Extract the [X, Y] coordinate from the center of the cell holding the provided text.  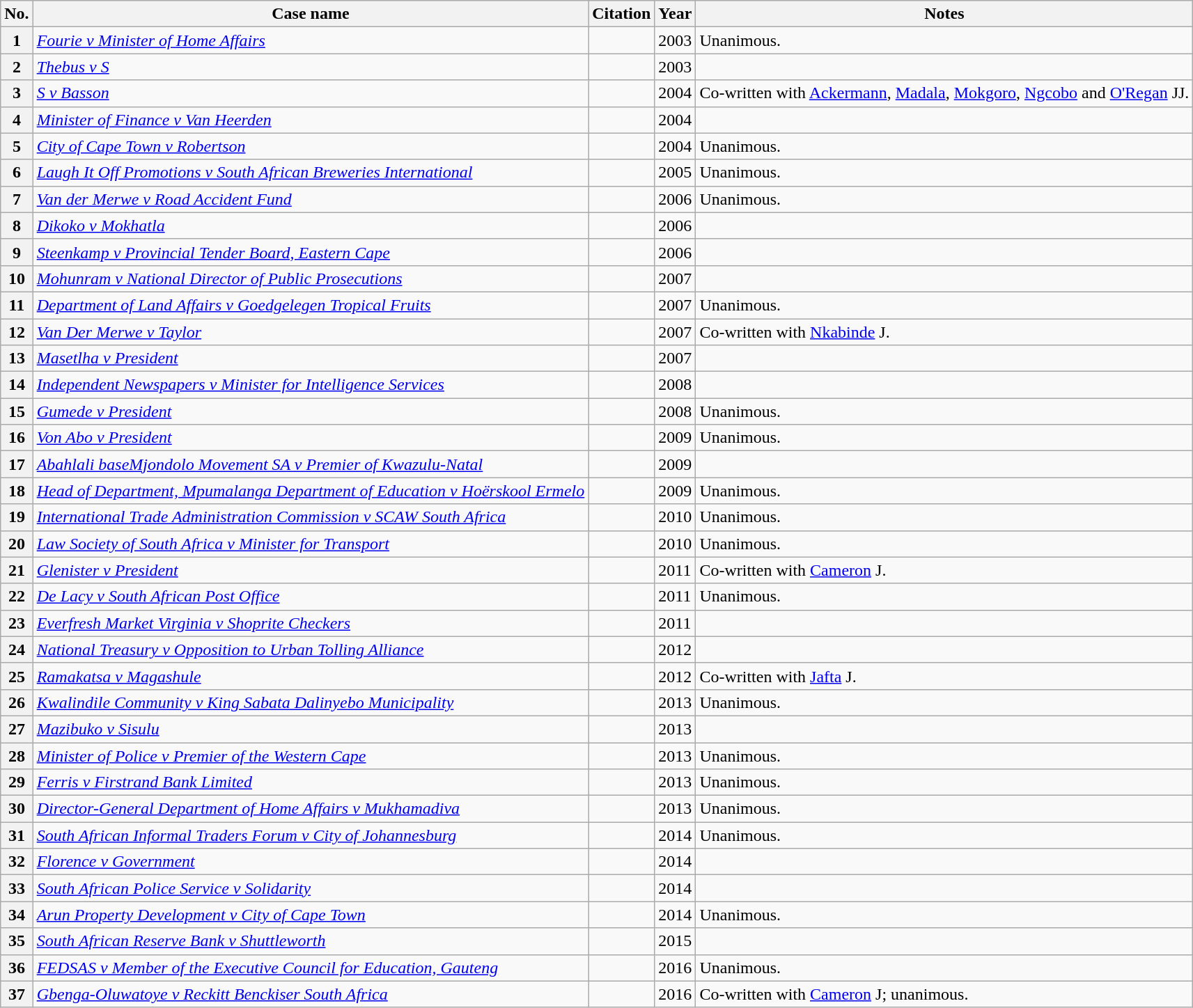
South African Police Service v Solidarity [311, 888]
31 [17, 835]
Everfresh Market Virginia v Shoprite Checkers [311, 623]
Co-written with Nkabinde J. [944, 332]
FEDSAS v Member of the Executive Council for Education, Gauteng [311, 968]
27 [17, 729]
Abahlali baseMjondolo Movement SA v Premier of Kwazulu-Natal [311, 464]
Fourie v Minister of Home Affairs [311, 40]
2015 [676, 941]
15 [17, 411]
24 [17, 649]
Director-General Department of Home Affairs v Mukhamadiva [311, 809]
Florence v Government [311, 862]
South African Informal Traders Forum v City of Johannesburg [311, 835]
22 [17, 597]
26 [17, 702]
Case name [311, 14]
2005 [676, 173]
14 [17, 385]
International Trade Administration Commission v SCAW South Africa [311, 517]
Independent Newspapers v Minister for Intelligence Services [311, 385]
Van der Merwe v Road Accident Fund [311, 199]
Notes [944, 14]
34 [17, 915]
Minister of Finance v Van Heerden [311, 120]
13 [17, 359]
8 [17, 226]
9 [17, 252]
Head of Department, Mpumalanga Department of Education v Hoërskool Ermelo [311, 491]
Kwalindile Community v King Sabata Dalinyebo Municipality [311, 702]
19 [17, 517]
6 [17, 173]
Thebus v S [311, 67]
2 [17, 67]
Van Der Merwe v Taylor [311, 332]
Gbenga-Oluwatoye v Reckitt Benckiser South Africa [311, 994]
No. [17, 14]
32 [17, 862]
10 [17, 278]
Dikoko v Mokhatla [311, 226]
Mohunram v National Director of Public Prosecutions [311, 278]
National Treasury v Opposition to Urban Tolling Alliance [311, 649]
Von Abo v President [311, 438]
Masetlha v President [311, 359]
28 [17, 755]
Department of Land Affairs v Goedgelegen Tropical Fruits [311, 305]
5 [17, 146]
37 [17, 994]
Citation [621, 14]
3 [17, 93]
Minister of Police v Premier of the Western Cape [311, 755]
Co-written with Jafta J. [944, 676]
Mazibuko v Sisulu [311, 729]
City of Cape Town v Robertson [311, 146]
30 [17, 809]
23 [17, 623]
Co-written with Cameron J. [944, 570]
Co-written with Cameron J; unanimous. [944, 994]
33 [17, 888]
16 [17, 438]
12 [17, 332]
Co-written with Ackermann, Madala, Mokgoro, Ngcobo and O'Regan JJ. [944, 93]
Laugh It Off Promotions v South African Breweries International [311, 173]
Ramakatsa v Magashule [311, 676]
17 [17, 464]
Steenkamp v Provincial Tender Board, Eastern Cape [311, 252]
Arun Property Development v City of Cape Town [311, 915]
20 [17, 544]
7 [17, 199]
Ferris v Firstrand Bank Limited [311, 782]
18 [17, 491]
11 [17, 305]
Glenister v President [311, 570]
29 [17, 782]
S v Basson [311, 93]
36 [17, 968]
1 [17, 40]
25 [17, 676]
4 [17, 120]
35 [17, 941]
Gumede v President [311, 411]
De Lacy v South African Post Office [311, 597]
21 [17, 570]
Year [676, 14]
South African Reserve Bank v Shuttleworth [311, 941]
Law Society of South Africa v Minister for Transport [311, 544]
